Output the [X, Y] coordinate of the center of the cell containing the given text.  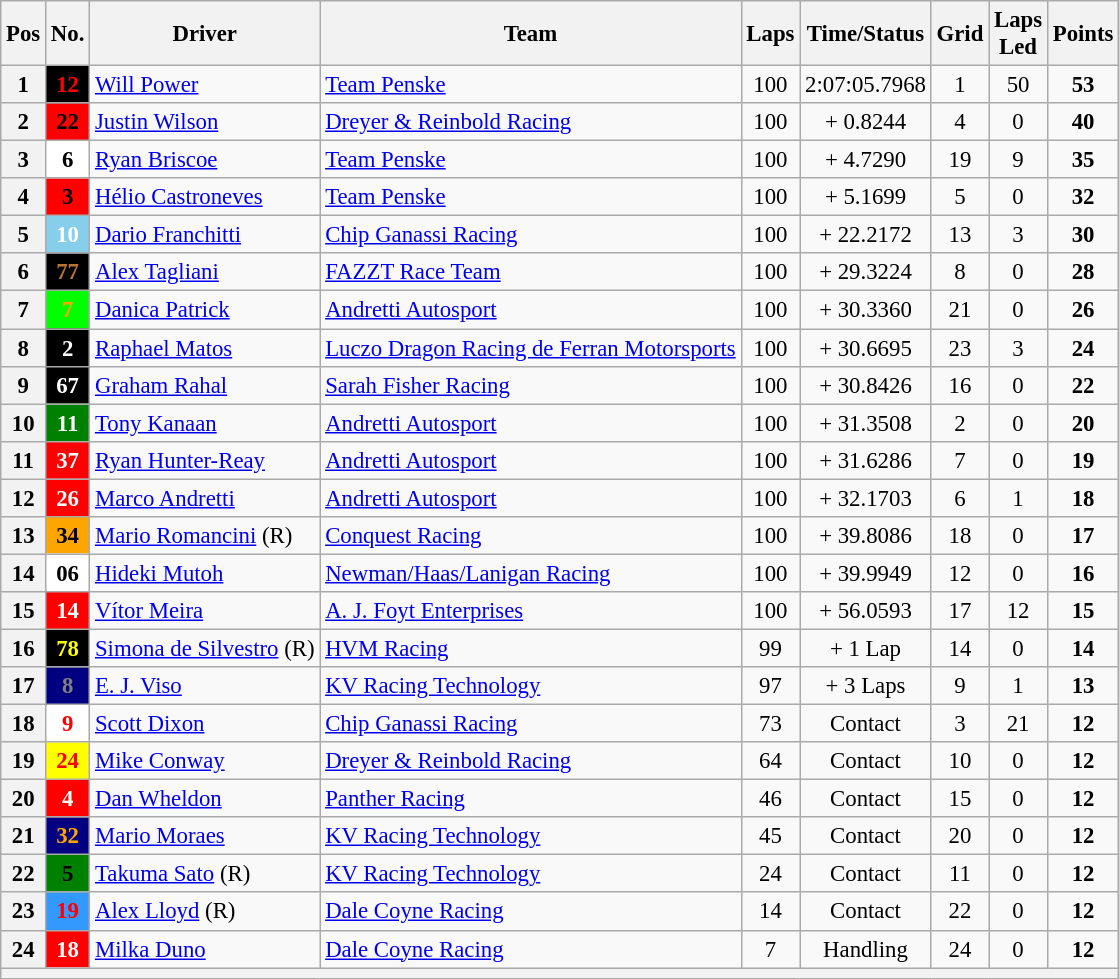
Mike Conway [205, 761]
Panther Racing [530, 799]
Marco Andretti [205, 498]
+ 3 Laps [866, 686]
78 [68, 648]
FAZZT Race Team [530, 273]
99 [770, 648]
28 [1082, 273]
35 [1082, 160]
Vítor Meira [205, 611]
+ 22.2172 [866, 235]
Newman/Haas/Lanigan Racing [530, 573]
+ 30.8426 [866, 385]
+ 56.0593 [866, 611]
Scott Dixon [205, 724]
Will Power [205, 85]
Handling [866, 949]
Time/Status [866, 34]
Takuma Sato (R) [205, 874]
Tony Kanaan [205, 423]
HVM Racing [530, 648]
2:07:05.7968 [866, 85]
Raphael Matos [205, 348]
+ 4.7290 [866, 160]
Points [1082, 34]
Luczo Dragon Racing de Ferran Motorsports [530, 348]
Alex Lloyd (R) [205, 912]
Mario Romancini (R) [205, 536]
+ 1 Lap [866, 648]
97 [770, 686]
Ryan Hunter-Reay [205, 460]
+ 39.9949 [866, 573]
Simona de Silvestro (R) [205, 648]
06 [68, 573]
Ryan Briscoe [205, 160]
Laps [770, 34]
Driver [205, 34]
E. J. Viso [205, 686]
Dario Franchitti [205, 235]
+ 39.8086 [866, 536]
30 [1082, 235]
Hélio Castroneves [205, 197]
LapsLed [1018, 34]
45 [770, 836]
+ 31.6286 [866, 460]
Danica Patrick [205, 310]
Team [530, 34]
+ 0.8244 [866, 122]
Hideki Mutoh [205, 573]
64 [770, 761]
40 [1082, 122]
Sarah Fisher Racing [530, 385]
67 [68, 385]
Milka Duno [205, 949]
+ 31.3508 [866, 423]
34 [68, 536]
No. [68, 34]
Graham Rahal [205, 385]
A. J. Foyt Enterprises [530, 611]
Alex Tagliani [205, 273]
Justin Wilson [205, 122]
46 [770, 799]
Grid [960, 34]
53 [1082, 85]
+ 30.6695 [866, 348]
+ 30.3360 [866, 310]
77 [68, 273]
+ 32.1703 [866, 498]
Conquest Racing [530, 536]
Mario Moraes [205, 836]
37 [68, 460]
73 [770, 724]
+ 29.3224 [866, 273]
Pos [24, 34]
+ 5.1699 [866, 197]
50 [1018, 85]
Dan Wheldon [205, 799]
